Search for the cell housing the specified text and yield its [x, y] center coordinate. 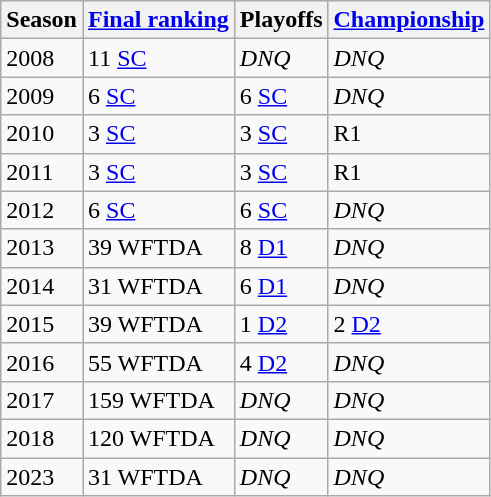
Season [42, 20]
Championship [409, 20]
2009 [42, 96]
2 D2 [409, 324]
159 WFTDA [158, 400]
2018 [42, 438]
1 D2 [281, 324]
2017 [42, 400]
2016 [42, 362]
2008 [42, 58]
4 D2 [281, 362]
2015 [42, 324]
2014 [42, 286]
Playoffs [281, 20]
8 D1 [281, 248]
55 WFTDA [158, 362]
2011 [42, 172]
120 WFTDA [158, 438]
Final ranking [158, 20]
2013 [42, 248]
2010 [42, 134]
2012 [42, 210]
2023 [42, 477]
6 D1 [281, 286]
11 SC [158, 58]
